Capture the cell that displays the provided text and extract its [X, Y] central coordinate. 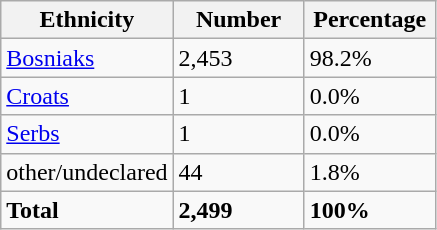
Total [87, 210]
100% [370, 210]
2,499 [238, 210]
Percentage [370, 20]
Bosniaks [87, 58]
Serbs [87, 134]
44 [238, 172]
other/undeclared [87, 172]
Ethnicity [87, 20]
2,453 [238, 58]
1.8% [370, 172]
98.2% [370, 58]
Croats [87, 96]
Number [238, 20]
